Search for the cell housing the specified text and yield its (X, Y) center coordinate. 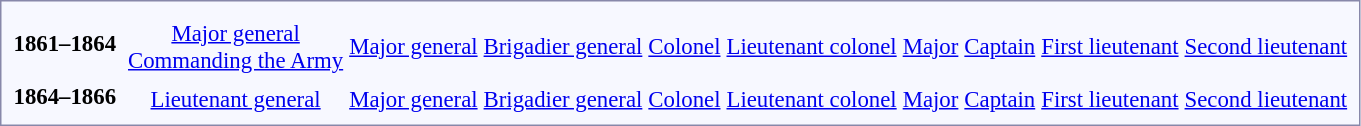
Lieutenant general (236, 99)
Major generalCommanding the Army (236, 46)
1864–1866 (65, 96)
1861–1864 (65, 44)
